Pinpoint the cell where the given text exists, returning its [x, y] midpoint coordinate. 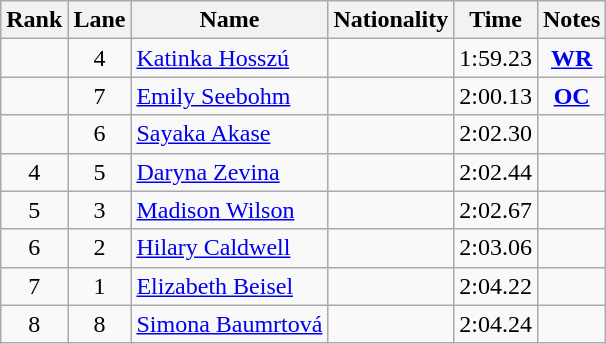
Hilary Caldwell [230, 248]
Emily Seebohm [230, 96]
Sayaka Akase [230, 134]
WR [571, 58]
Time [496, 20]
1:59.23 [496, 58]
OC [571, 96]
Notes [571, 20]
Lane [100, 20]
Nationality [391, 20]
Madison Wilson [230, 210]
2:04.22 [496, 286]
Name [230, 20]
Simona Baumrtová [230, 324]
Elizabeth Beisel [230, 286]
2 [100, 248]
3 [100, 210]
Katinka Hosszú [230, 58]
2:02.44 [496, 172]
2:04.24 [496, 324]
2:03.06 [496, 248]
Daryna Zevina [230, 172]
2:00.13 [496, 96]
2:02.67 [496, 210]
1 [100, 286]
2:02.30 [496, 134]
Rank [34, 20]
